Pinpoint the cell where the given text exists, returning its (X, Y) midpoint coordinate. 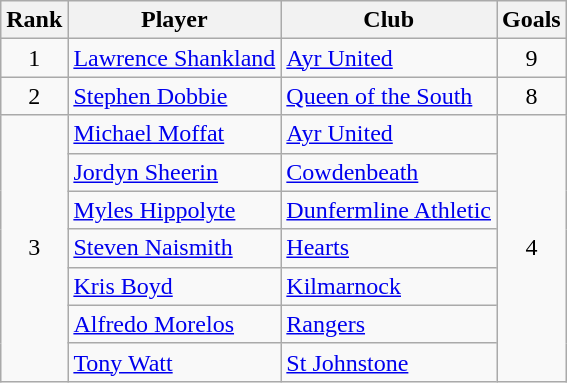
Goals (531, 20)
Michael Moffat (174, 134)
Stephen Dobbie (174, 96)
Jordyn Sheerin (174, 172)
Cowdenbeath (389, 172)
Club (389, 20)
8 (531, 96)
4 (531, 248)
2 (34, 96)
9 (531, 58)
Rangers (389, 324)
Kilmarnock (389, 286)
Hearts (389, 248)
Kris Boyd (174, 286)
Myles Hippolyte (174, 210)
Queen of the South (389, 96)
1 (34, 58)
Rank (34, 20)
Dunfermline Athletic (389, 210)
3 (34, 248)
Steven Naismith (174, 248)
Alfredo Morelos (174, 324)
Player (174, 20)
Lawrence Shankland (174, 58)
Tony Watt (174, 362)
St Johnstone (389, 362)
